Detect which cell encompasses the target text, then output its (x, y) center coordinate. 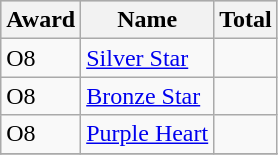
Name (148, 20)
Bronze Star (148, 96)
Total (246, 20)
Silver Star (148, 58)
Award (41, 20)
Purple Heart (148, 134)
